Scan for the cell matching the given text and deliver its (X, Y) coordinate at center. 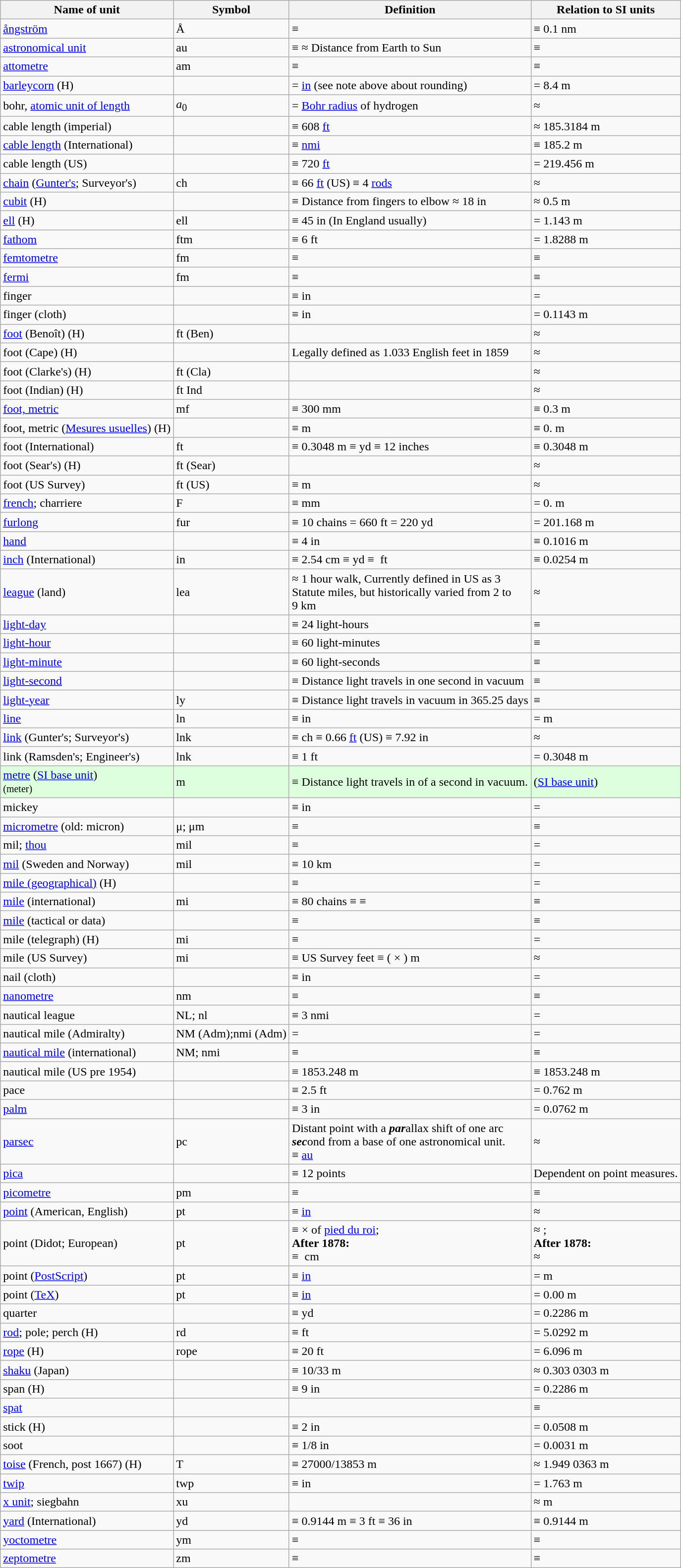
ft (Cla) (231, 371)
a0 (231, 106)
shaku (Japan) (87, 1370)
cable length (International) (87, 145)
= in (see note above about rounding) (410, 85)
foot, metric (87, 409)
ft (231, 446)
= 6.096 m (606, 1351)
≡ 66 ft (US) ≡ 4 rods (410, 183)
span (H) (87, 1389)
ångström (87, 29)
point (Didot; European) (87, 1244)
foot (Indian) (H) (87, 390)
pc (231, 1141)
mile (tactical or data) (87, 920)
league (land) (87, 592)
NM (Adm);nmi (Adm) (231, 1033)
≡ × of pied du roi;After 1878:≡ cm (410, 1244)
point (PostScript) (87, 1276)
nanometre (87, 996)
≡ Distance from fingers to elbow ≈ 18 in (410, 202)
light-second (87, 681)
link (Ramsden's; Engineer's) (87, 756)
= 201.168 m (606, 522)
≡ 1 ft (410, 756)
quarter (87, 1313)
= 0.0508 m (606, 1426)
astronomical unit (87, 48)
fur (231, 522)
rope (231, 1351)
zm (231, 1559)
≡ 0.9144 m (606, 1521)
≡ 9 in (410, 1389)
Symbol (231, 10)
≡ Distance light travels in vacuum in 365.25 days (410, 700)
NM; nmi (231, 1052)
mile (telegraph) (H) (87, 939)
≡ 0.0254 m (606, 560)
ft (US) (231, 485)
≡ 185.2 m (606, 145)
attometre (87, 66)
F (231, 503)
picometre (87, 1192)
ftm (231, 239)
≡ 10 chains = 660 ft = 220 yd (410, 522)
≡ 720 ft (410, 164)
palm (87, 1109)
line (87, 718)
≡ 10 km (410, 864)
nm (231, 996)
≡ 3 nmi (410, 1015)
twp (231, 1483)
≡ yd (410, 1313)
≡ 20 ft (410, 1351)
≡ 0.1 nm (606, 29)
≡ 6 ft (410, 239)
foot (International) (87, 446)
stick (H) (87, 1426)
≡ Distance light travels in one second in vacuum (410, 681)
ch (231, 183)
hand (87, 541)
Definition (410, 10)
≡ ft (410, 1332)
≡ 0.1016 m (606, 541)
inch (International) (87, 560)
foot (Benoît) (H) (87, 333)
ft (Sear) (231, 466)
pace (87, 1090)
bohr, atomic unit of length (87, 106)
= Bohr radius of hydrogen (410, 106)
yd (231, 1521)
spat (87, 1407)
xu (231, 1502)
≡ 12 points (410, 1174)
mile (international) (87, 902)
ft Ind (231, 390)
light-year (87, 700)
finger (cloth) (87, 315)
≡ nmi (410, 145)
yard (International) (87, 1521)
≈ m (606, 1502)
micrometre (old: micron) (87, 826)
Distant point with a parallax shift of one arc second from a base of one astronomical unit. ≡ au (410, 1141)
≈ 1 hour walk, Currently defined in US as 3 Statute miles, but historically varied from 2 to 9 km (410, 592)
link (Gunter's; Surveyor's) (87, 737)
≡ ch ≡ 0.66 ft (US) ≡ 7.92 in (410, 737)
femtometre (87, 258)
ell (231, 220)
barleycorn (H) (87, 85)
≡ 10/33 m (410, 1370)
= 1.763 m (606, 1483)
foot (Clarke's) (H) (87, 371)
nautical mile (international) (87, 1052)
parsec (87, 1141)
Legally defined as 1.033 English feet in 1859 (410, 352)
ft (Ben) (231, 333)
= 0.1143 m (606, 315)
≡ ≈ Distance from Earth to Sun (410, 48)
mil (Sweden and Norway) (87, 864)
pm (231, 1192)
cubit (H) (87, 202)
chain (Gunter's; Surveyor's) (87, 183)
metre (SI base unit)(meter) (87, 782)
≡ 27000/13853 m (410, 1464)
= 0.0762 m (606, 1109)
fathom (87, 239)
ym (231, 1540)
μ; μm (231, 826)
rod; pole; perch (H) (87, 1332)
foot (Sear's) (H) (87, 466)
lea (231, 592)
foot (Cape) (H) (87, 352)
mile (US Survey) (87, 958)
cable length (imperial) (87, 126)
mickey (87, 808)
(SI base unit) (606, 782)
Dependent on point measures. (606, 1174)
furlong (87, 522)
nail (cloth) (87, 977)
≈ 0.5 m (606, 202)
≡ 0.3048 m (606, 446)
≡ 2 in (410, 1426)
≡ 2.5 ft (410, 1090)
point (American, English) (87, 1211)
≡ mm (410, 503)
≡ 2.54 cm ≡ yd ≡ ft (410, 560)
soot (87, 1445)
= 5.0292 m (606, 1332)
≡ US Survey feet ≡ ( × ) m (410, 958)
toise (French, post 1667) (H) (87, 1464)
≈ 185.3184 m (606, 126)
foot (US Survey) (87, 485)
= 0.3048 m (606, 756)
≡ 4 in (410, 541)
au (231, 48)
ly (231, 700)
= 1.143 m (606, 220)
≡ 60 light-minutes (410, 643)
T (231, 1464)
≡ 60 light-seconds (410, 662)
≡ 1/8 in (410, 1445)
≡ 45 in (In England usually) (410, 220)
= 0.00 m (606, 1295)
≡ 0.3048 m ≡ yd ≡ 12 inches (410, 446)
rd (231, 1332)
m (231, 782)
light-minute (87, 662)
am (231, 66)
≡ Distance light travels in of a second in vacuum. (410, 782)
foot, metric (Mesures usuelles) (H) (87, 428)
french; charriere (87, 503)
in (231, 560)
≡ 608 ft (410, 126)
= 219.456 m (606, 164)
≡ 300 mm (410, 409)
= 0.762 m (606, 1090)
point (TeX) (87, 1295)
cable length (US) (87, 164)
Å (231, 29)
zeptometre (87, 1559)
= 0.0031 m (606, 1445)
ln (231, 718)
mile (geographical) (H) (87, 883)
light-day (87, 624)
= 0. m (606, 503)
finger (87, 296)
x unit; siegbahn (87, 1502)
≡ 3 in (410, 1109)
≈ 1.949 0363 m (606, 1464)
yoctometre (87, 1540)
≈ ;After 1878:≈ (606, 1244)
NL; nl (231, 1015)
≡ 80 chains ≡ ≡ (410, 902)
pica (87, 1174)
= 1.8288 m (606, 239)
nautical league (87, 1015)
mf (231, 409)
twip (87, 1483)
ell (H) (87, 220)
light-hour (87, 643)
≈ 0.303 0303 m (606, 1370)
Name of unit (87, 10)
nautical mile (US pre 1954) (87, 1071)
rope (H) (87, 1351)
≡ 0. m (606, 428)
≡ 24 light-hours (410, 624)
≡ 0.3 m (606, 409)
Relation to SI units (606, 10)
nautical mile (Admiralty) (87, 1033)
fermi (87, 277)
mil; thou (87, 845)
= 8.4 m (606, 85)
≡ 0.9144 m ≡ 3 ft ≡ 36 in (410, 1521)
